Scan for the cell matching the given text and deliver its [x, y] coordinate at center. 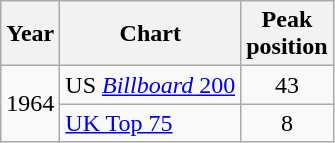
Peakposition [287, 34]
Chart [150, 34]
1964 [30, 104]
UK Top 75 [150, 123]
43 [287, 85]
8 [287, 123]
Year [30, 34]
US Billboard 200 [150, 85]
